Search for the cell housing the specified text and yield its (X, Y) center coordinate. 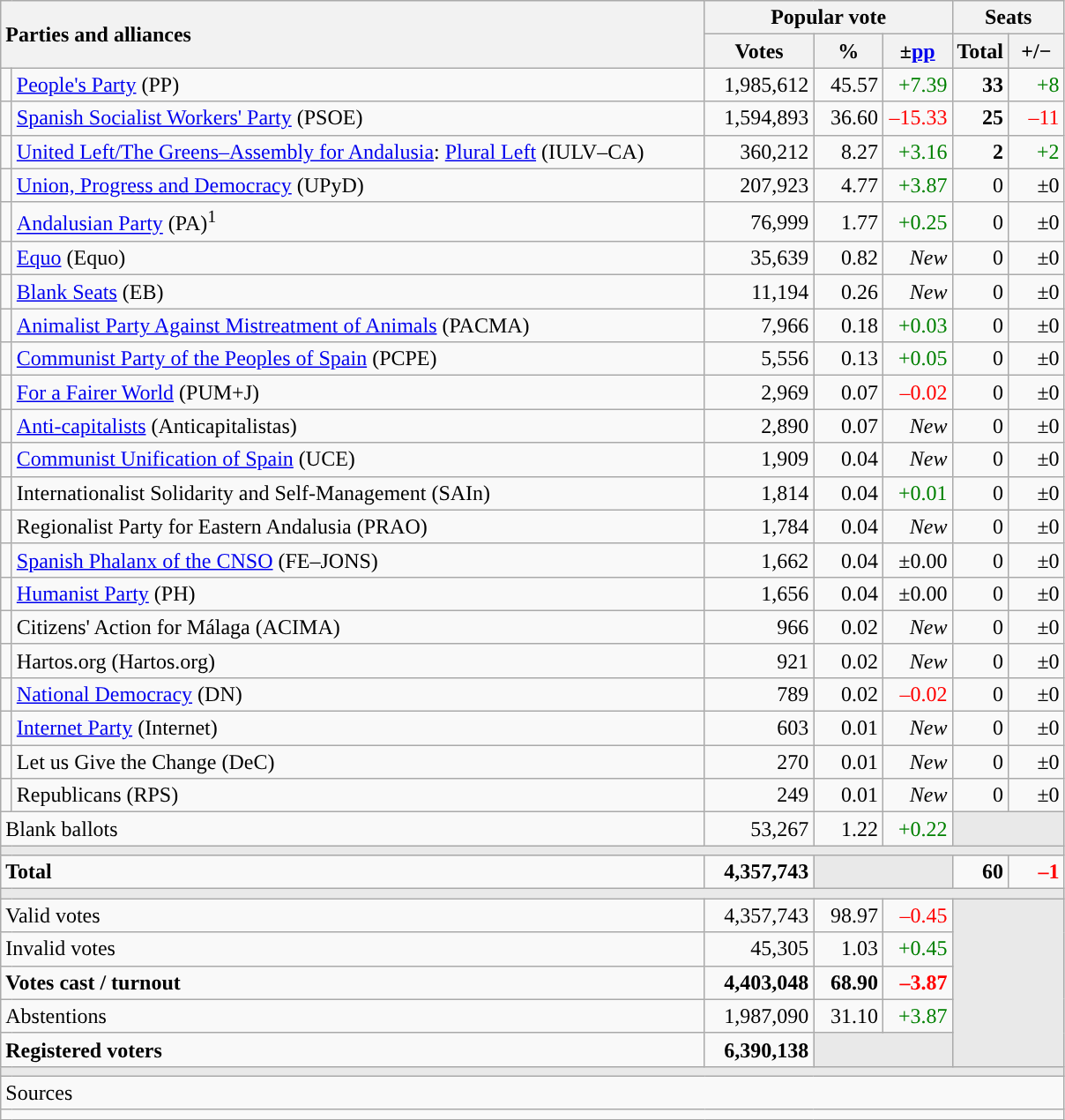
People's Party (PP) (358, 85)
0.18 (848, 325)
Andalusian Party (PA)1 (358, 222)
Anti-capitalists (Anticapitalistas) (358, 426)
United Left/The Greens–Assembly for Andalusia: Plural Left (IULV–CA) (358, 152)
Blank Seats (EB) (358, 292)
–3.87 (917, 982)
±pp (917, 51)
60 (980, 872)
Hartos.org (Hartos.org) (358, 661)
45.57 (848, 85)
68.90 (848, 982)
Equo (Equo) (358, 258)
Votes cast / turnout (353, 982)
Votes (759, 51)
7,966 (759, 325)
921 (759, 661)
603 (759, 728)
2,969 (759, 392)
98.97 (848, 915)
Abstentions (353, 1016)
–0.45 (917, 915)
1,985,612 (759, 85)
Internationalist Solidarity and Self-Management (SAIn) (358, 493)
8.27 (848, 152)
Republicans (RPS) (358, 795)
35,639 (759, 258)
Citizens' Action for Málaga (ACIMA) (358, 627)
1,662 (759, 560)
Regionalist Party for Eastern Andalusia (PRAO) (358, 526)
–11 (1037, 118)
National Democracy (DN) (358, 694)
–15.33 (917, 118)
25 (980, 118)
Communist Unification of Spain (UCE) (358, 459)
0.26 (848, 292)
31.10 (848, 1016)
Spanish Phalanx of the CNSO (FE–JONS) (358, 560)
Internet Party (Internet) (358, 728)
1,656 (759, 594)
789 (759, 694)
Spanish Socialist Workers' Party (PSOE) (358, 118)
Invalid votes (353, 949)
0.82 (848, 258)
Let us Give the Change (DeC) (358, 762)
+0.25 (917, 222)
36.60 (848, 118)
+0.45 (917, 949)
Union, Progress and Democracy (UPyD) (358, 185)
1.03 (848, 949)
+8 (1037, 85)
Animalist Party Against Mistreatment of Animals (PACMA) (358, 325)
Blank ballots (353, 829)
+7.39 (917, 85)
1.77 (848, 222)
+2 (1037, 152)
249 (759, 795)
6,390,138 (759, 1049)
Valid votes (353, 915)
Communist Party of the Peoples of Spain (PCPE) (358, 359)
53,267 (759, 829)
Seats (1009, 18)
For a Fairer World (PUM+J) (358, 392)
5,556 (759, 359)
+/− (1037, 51)
0.13 (848, 359)
Popular vote (829, 18)
1,784 (759, 526)
76,999 (759, 222)
360,212 (759, 152)
% (848, 51)
+0.05 (917, 359)
Humanist Party (PH) (358, 594)
1,594,893 (759, 118)
Registered voters (353, 1049)
Parties and alliances (353, 34)
270 (759, 762)
1,987,090 (759, 1016)
2,890 (759, 426)
966 (759, 627)
2 (980, 152)
+0.01 (917, 493)
+3.16 (917, 152)
1,814 (759, 493)
+0.22 (917, 829)
1,909 (759, 459)
207,923 (759, 185)
Sources (532, 1093)
45,305 (759, 949)
–1 (1037, 872)
4.77 (848, 185)
33 (980, 85)
1.22 (848, 829)
11,194 (759, 292)
4,403,048 (759, 982)
+0.03 (917, 325)
